Determine the (x, y) coordinate at the center of the cell enclosing the given text.  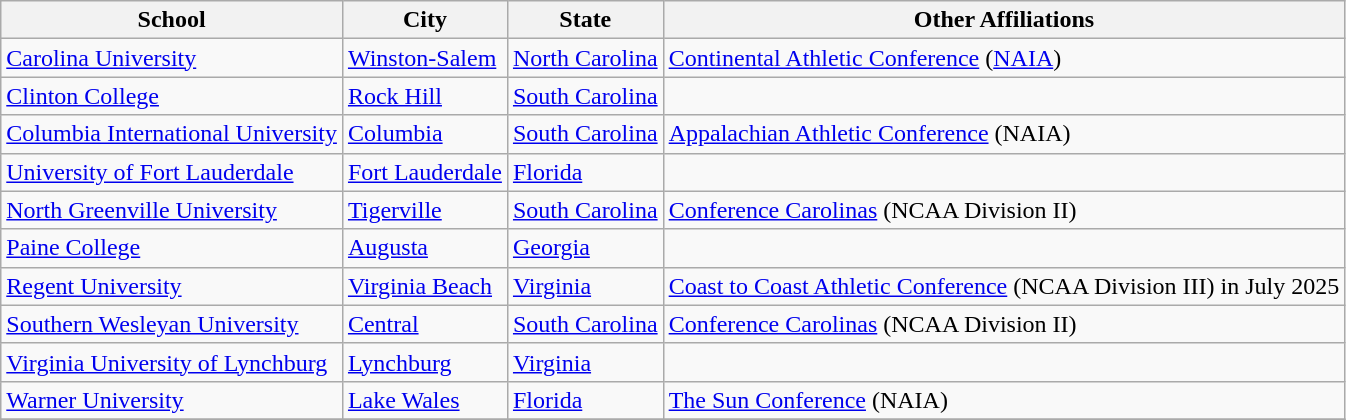
Coast to Coast Athletic Conference (NCAA Division III) in July 2025 (1004, 286)
Columbia (424, 134)
Augusta (424, 248)
State (585, 20)
Lynchburg (424, 362)
Appalachian Athletic Conference (NAIA) (1004, 134)
Tigerville (424, 210)
Lake Wales (424, 400)
City (424, 20)
Regent University (172, 286)
University of Fort Lauderdale (172, 172)
Other Affiliations (1004, 20)
School (172, 20)
Continental Athletic Conference (NAIA) (1004, 58)
Columbia International University (172, 134)
North Greenville University (172, 210)
Paine College (172, 248)
Fort Lauderdale (424, 172)
Winston-Salem (424, 58)
Georgia (585, 248)
Clinton College (172, 96)
North Carolina (585, 58)
Carolina University (172, 58)
Warner University (172, 400)
Virginia University of Lynchburg (172, 362)
Southern Wesleyan University (172, 324)
The Sun Conference (NAIA) (1004, 400)
Rock Hill (424, 96)
Virginia Beach (424, 286)
Central (424, 324)
